Search for the cell housing the specified text and yield its (X, Y) center coordinate. 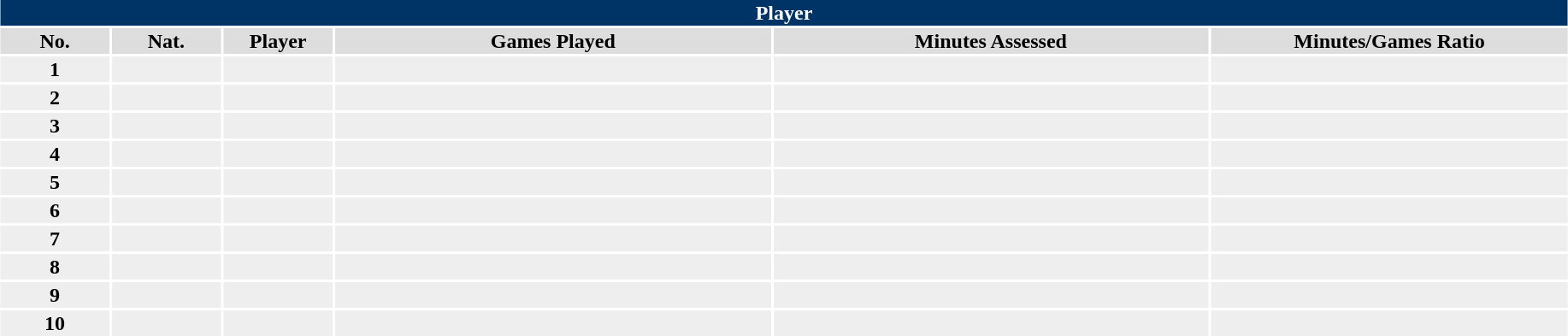
8 (55, 267)
3 (55, 126)
10 (55, 323)
6 (55, 210)
5 (55, 182)
2 (55, 97)
Minutes Assessed (990, 41)
Games Played (552, 41)
Nat. (166, 41)
9 (55, 295)
7 (55, 239)
4 (55, 154)
No. (55, 41)
1 (55, 69)
Minutes/Games Ratio (1388, 41)
